Return the (x, y) coordinate for the center point of the cell that contains the specified text.  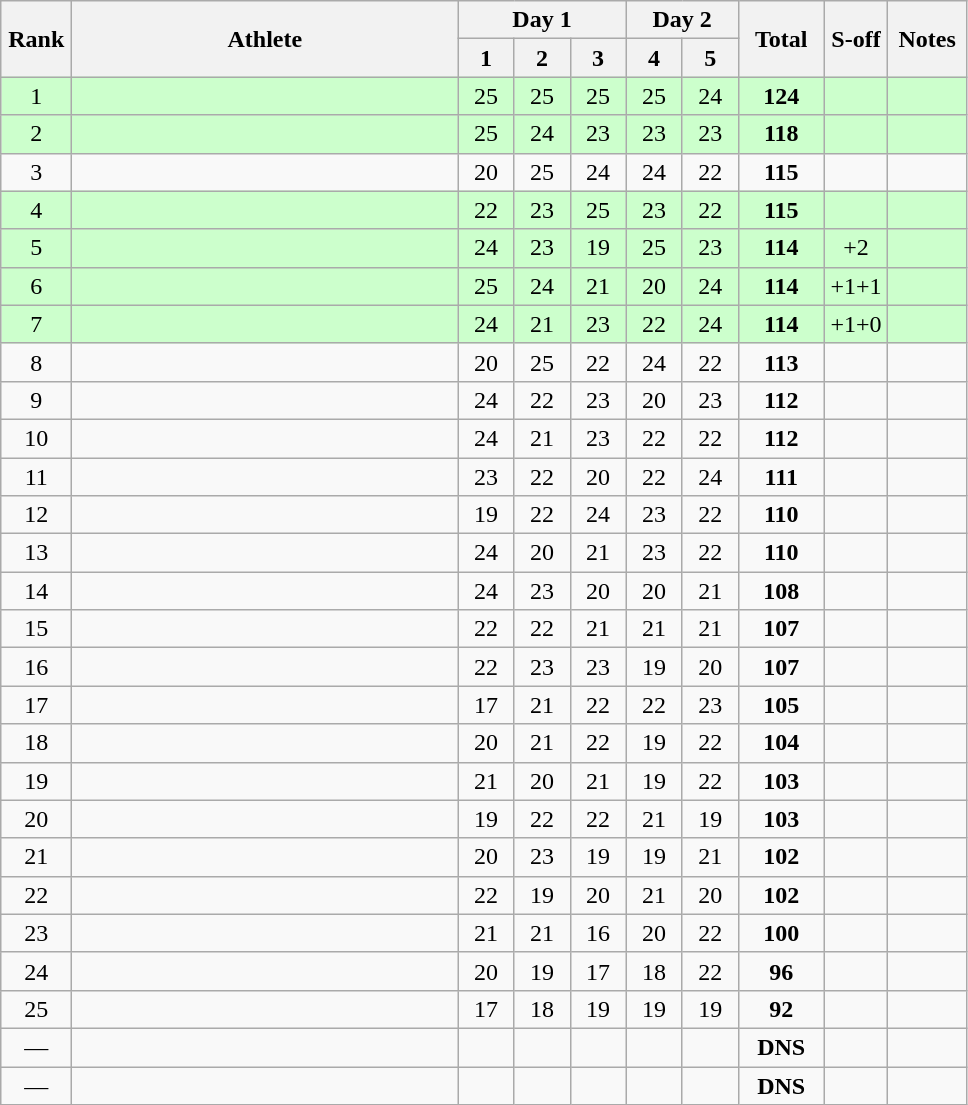
9 (36, 400)
11 (36, 477)
113 (781, 362)
14 (36, 591)
Rank (36, 39)
92 (781, 1009)
6 (36, 286)
100 (781, 933)
Athlete (265, 39)
Day 1 (542, 20)
Notes (928, 39)
105 (781, 705)
S-off (856, 39)
124 (781, 96)
8 (36, 362)
10 (36, 438)
96 (781, 971)
12 (36, 515)
111 (781, 477)
+1+0 (856, 324)
Day 2 (682, 20)
118 (781, 134)
104 (781, 743)
+1+1 (856, 286)
13 (36, 553)
Total (781, 39)
15 (36, 629)
7 (36, 324)
+2 (856, 248)
108 (781, 591)
